Locate the cell with the specified text and output its (x, y) center coordinate. 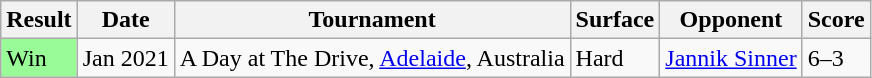
Tournament (372, 20)
6–3 (836, 58)
Opponent (731, 20)
A Day at The Drive, Adelaide, Australia (372, 58)
Hard (615, 58)
Result (39, 20)
Surface (615, 20)
Jannik Sinner (731, 58)
Win (39, 58)
Score (836, 20)
Jan 2021 (126, 58)
Date (126, 20)
